Return (X, Y) of the center of cell containing provided text 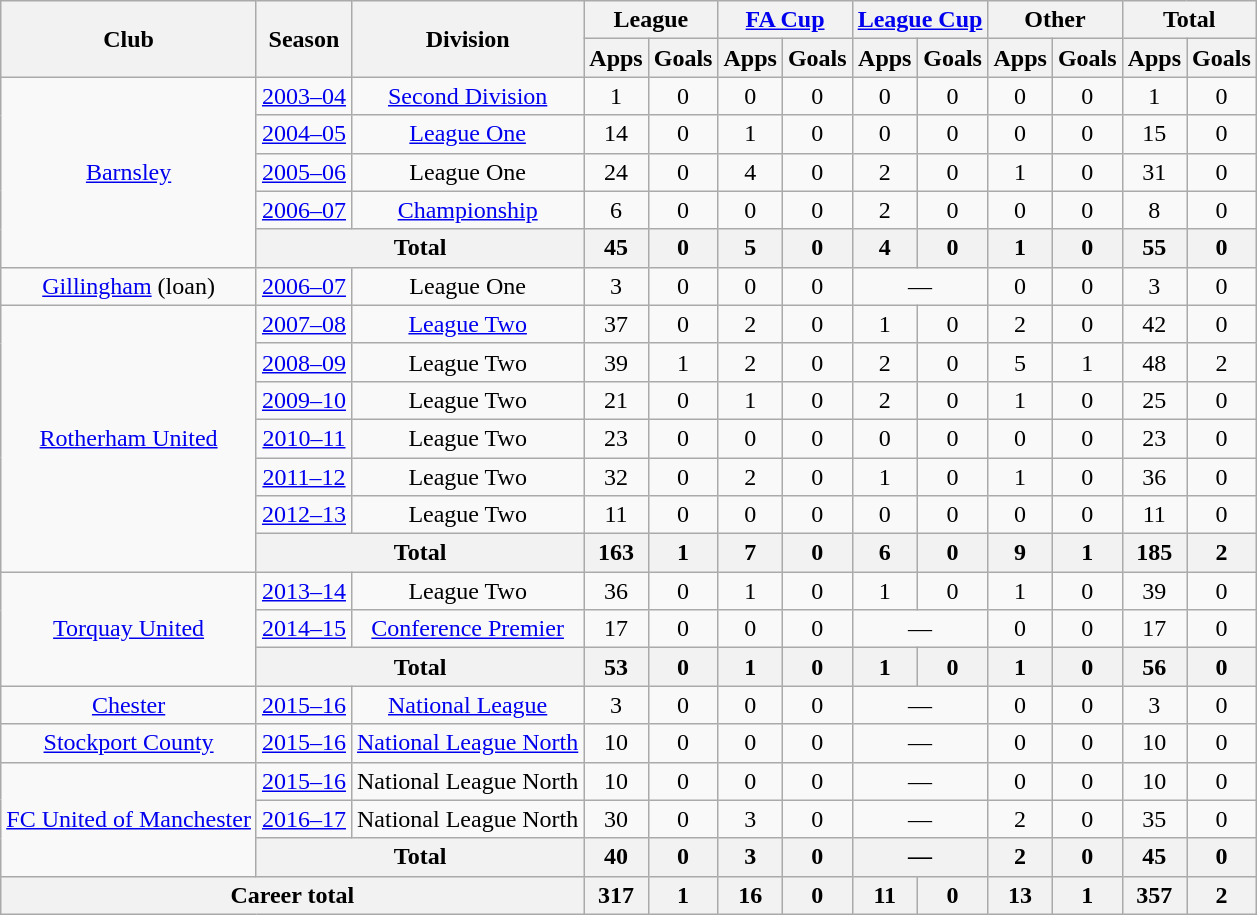
Other (1055, 20)
2010–11 (304, 438)
League (651, 20)
55 (1154, 248)
7 (750, 553)
2012–13 (304, 515)
Championship (467, 210)
National League (467, 705)
Chester (129, 705)
31 (1154, 172)
30 (616, 819)
317 (616, 895)
24 (616, 172)
2008–09 (304, 362)
Club (129, 39)
14 (616, 134)
Career total (292, 895)
Gillingham (loan) (129, 286)
8 (1154, 210)
Season (304, 39)
9 (1020, 553)
21 (616, 400)
2007–08 (304, 324)
2004–05 (304, 134)
25 (1154, 400)
Second Division (467, 96)
Barnsley (129, 172)
15 (1154, 134)
League Cup (920, 20)
2016–17 (304, 819)
2013–14 (304, 591)
53 (616, 667)
56 (1154, 667)
Division (467, 39)
Rotherham United (129, 438)
32 (616, 477)
Conference Premier (467, 629)
2009–10 (304, 400)
16 (750, 895)
35 (1154, 819)
2014–15 (304, 629)
2005–06 (304, 172)
42 (1154, 324)
357 (1154, 895)
13 (1020, 895)
Stockport County (129, 743)
2003–04 (304, 96)
48 (1154, 362)
40 (616, 857)
37 (616, 324)
163 (616, 553)
2011–12 (304, 477)
FC United of Manchester (129, 819)
FA Cup (785, 20)
Torquay United (129, 629)
185 (1154, 553)
